Detect which cell encompasses the target text, then output its [X, Y] center coordinate. 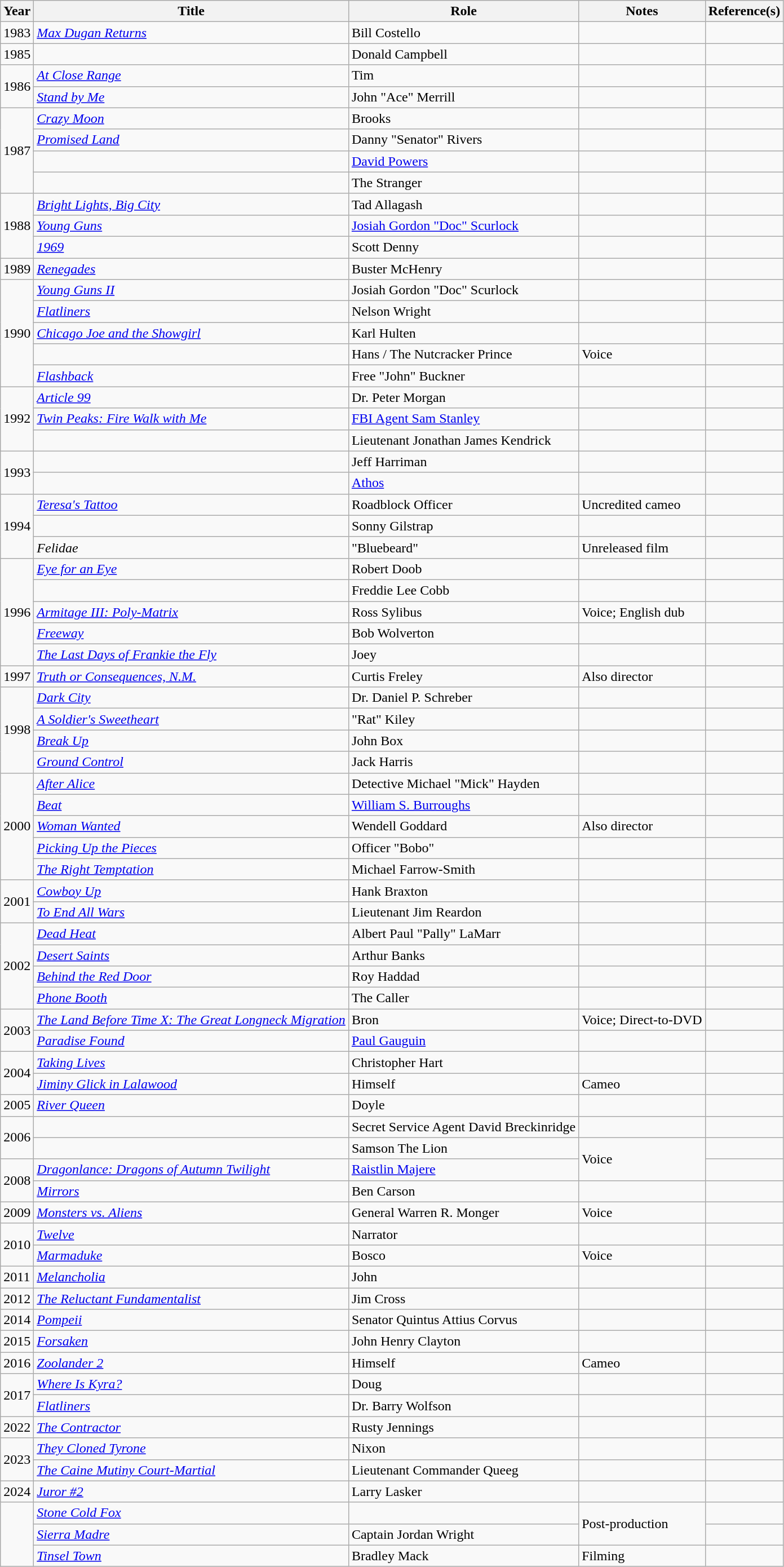
1983 [17, 33]
Scott Denny [463, 247]
Bob Wolverton [463, 634]
Behind the Red Door [192, 977]
A Soldier's Sweetheart [192, 719]
2012 [17, 1298]
Narrator [463, 1234]
Uncredited cameo [643, 504]
2022 [17, 1427]
Secret Service Agent David Breckinridge [463, 1127]
Albert Paul "Pally" LaMarr [463, 933]
John Henry Clayton [463, 1342]
1986 [17, 86]
At Close Range [192, 76]
Paul Gauguin [463, 1041]
Nixon [463, 1449]
William S. Burroughs [463, 805]
Post-production [643, 1524]
John "Ace" Merrill [463, 97]
2002 [17, 966]
Twin Peaks: Fire Walk with Me [192, 419]
The Stranger [463, 183]
2006 [17, 1137]
Freddie Lee Cobb [463, 590]
John [463, 1277]
Paradise Found [192, 1041]
The Caller [463, 998]
Free "John" Buckner [463, 376]
Juror #2 [192, 1491]
1987 [17, 150]
2017 [17, 1395]
2004 [17, 1073]
Dr. Peter Morgan [463, 397]
2014 [17, 1320]
Nelson Wright [463, 312]
Zoolander 2 [192, 1363]
Young Guns II [192, 290]
Tad Allagash [463, 204]
Promised Land [192, 140]
Tim [463, 76]
Ross Sylibus [463, 612]
Lieutenant Jonathan James Kendrick [463, 440]
Lieutenant Jim Reardon [463, 912]
Roy Haddad [463, 977]
Stone Cold Fox [192, 1513]
2016 [17, 1363]
2023 [17, 1459]
Dragonlance: Dragons of Autumn Twilight [192, 1170]
2011 [17, 1277]
The Reluctant Fundamentalist [192, 1298]
Role [463, 11]
Forsaken [192, 1342]
Dead Heat [192, 933]
Woman Wanted [192, 826]
Bron [463, 1020]
Title [192, 11]
Eye for an Eye [192, 569]
Reference(s) [744, 11]
2009 [17, 1212]
Jim Cross [463, 1298]
Year [17, 11]
Joey [463, 655]
Sierra Madre [192, 1534]
Renegades [192, 269]
Dr. Daniel P. Schreber [463, 698]
2015 [17, 1342]
David Powers [463, 161]
2003 [17, 1030]
Phone Booth [192, 998]
Bradley Mack [463, 1556]
2001 [17, 901]
Teresa's Tattoo [192, 504]
Pompeii [192, 1320]
Twelve [192, 1234]
The Right Temptation [192, 869]
To End All Wars [192, 912]
General Warren R. Monger [463, 1212]
Athos [463, 483]
After Alice [192, 783]
Tinsel Town [192, 1556]
Donald Campbell [463, 54]
Bright Lights, Big City [192, 204]
Ben Carson [463, 1191]
Desert Saints [192, 955]
2008 [17, 1180]
Truth or Consequences, N.M. [192, 676]
Hank Braxton [463, 891]
The Contractor [192, 1427]
Voice; English dub [643, 612]
Cowboy Up [192, 891]
Taking Lives [192, 1063]
1998 [17, 730]
Sonny Gilstrap [463, 526]
Felidae [192, 547]
1993 [17, 472]
2010 [17, 1245]
Bill Costello [463, 33]
Curtis Freley [463, 676]
Melancholia [192, 1277]
Senator Quintus Attius Corvus [463, 1320]
Hans / The Nutcracker Prince [463, 355]
Wendell Goddard [463, 826]
Unreleased film [643, 547]
Crazy Moon [192, 118]
Captain Jordan Wright [463, 1534]
River Queen [192, 1105]
FBI Agent Sam Stanley [463, 419]
2024 [17, 1491]
Mirrors [192, 1191]
Armitage III: Poly-Matrix [192, 612]
Filming [643, 1556]
Robert Doob [463, 569]
Larry Lasker [463, 1491]
Brooks [463, 118]
Raistlin Majere [463, 1170]
1988 [17, 225]
Roadblock Officer [463, 504]
1994 [17, 526]
"Bluebeard" [463, 547]
Danny "Senator" Rivers [463, 140]
Freeway [192, 634]
1985 [17, 54]
Officer "Bobo" [463, 848]
Ground Control [192, 762]
Flashback [192, 376]
The Last Days of Frankie the Fly [192, 655]
Picking Up the Pieces [192, 848]
Dr. Barry Wolfson [463, 1406]
"Rat" Kiley [463, 719]
Lieutenant Commander Queeg [463, 1470]
Article 99 [192, 397]
The Caine Mutiny Court-Martial [192, 1470]
Buster McHenry [463, 269]
Break Up [192, 741]
2005 [17, 1105]
1992 [17, 419]
Chicago Joe and the Showgirl [192, 333]
Voice; Direct-to-DVD [643, 1020]
Samson The Lion [463, 1148]
Monsters vs. Aliens [192, 1212]
They Cloned Tyrone [192, 1449]
Marmaduke [192, 1255]
Jiminy Glick in Lalawood [192, 1084]
1989 [17, 269]
Doyle [463, 1105]
1996 [17, 612]
Stand by Me [192, 97]
Beat [192, 805]
Arthur Banks [463, 955]
Karl Hulten [463, 333]
Young Guns [192, 225]
Detective Michael "Mick" Hayden [463, 783]
Where Is Kyra? [192, 1384]
Max Dugan Returns [192, 33]
The Land Before Time X: The Great Longneck Migration [192, 1020]
1997 [17, 676]
1969 [192, 247]
John Box [463, 741]
2000 [17, 826]
Michael Farrow-Smith [463, 869]
1990 [17, 333]
Notes [643, 11]
Rusty Jennings [463, 1427]
Jeff Harriman [463, 462]
Jack Harris [463, 762]
Bosco [463, 1255]
Christopher Hart [463, 1063]
Dark City [192, 698]
Doug [463, 1384]
